Detect which cell encompasses the target text, then output its (x, y) center coordinate. 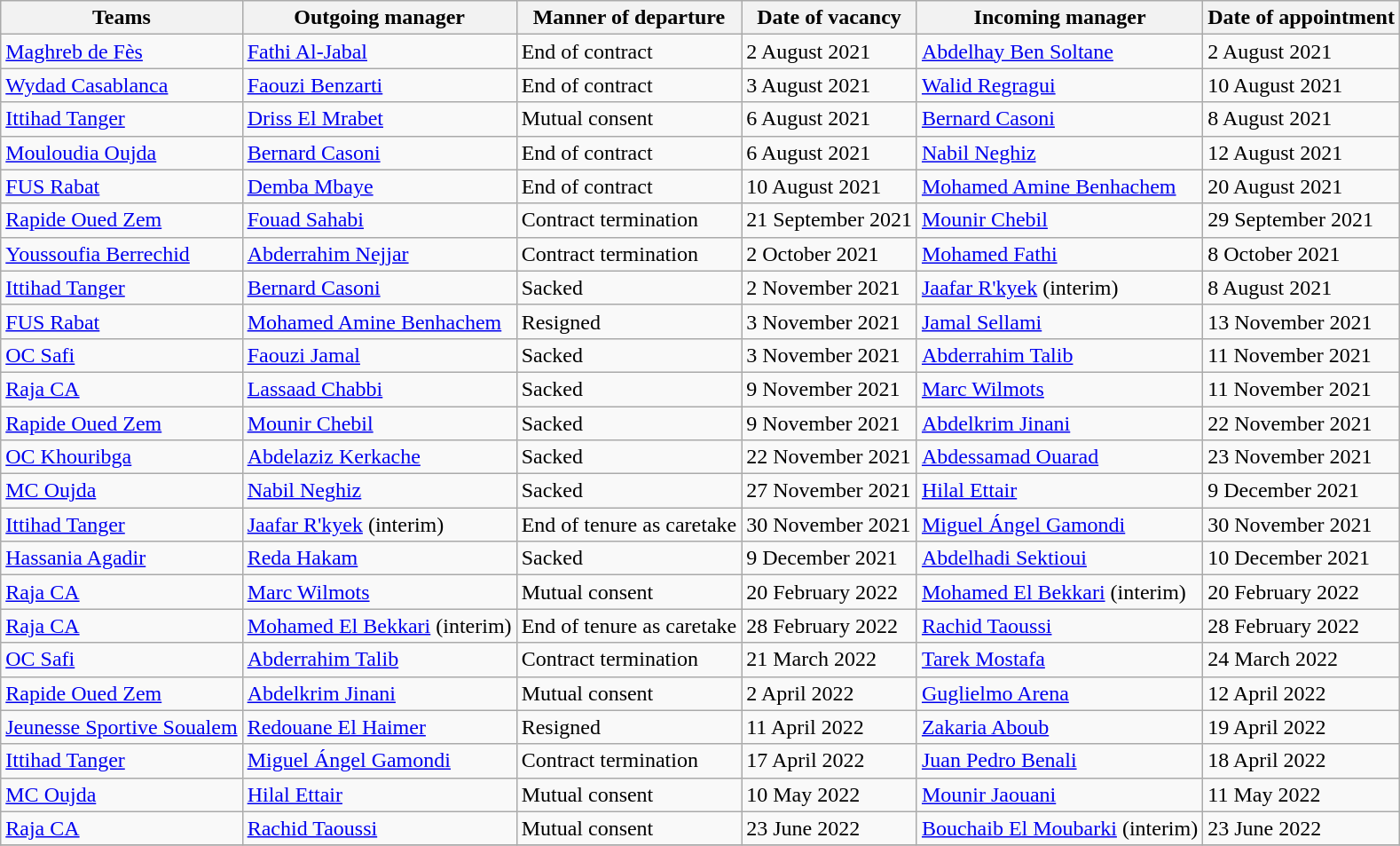
2 April 2022 (830, 693)
Juan Pedro Benali (1059, 761)
Jamal Sellami (1059, 321)
Outgoing manager (380, 18)
12 April 2022 (1302, 693)
Fathi Al-Jabal (380, 51)
11 April 2022 (830, 727)
Redouane El Haimer (380, 727)
Abdessamad Ouarad (1059, 457)
12 August 2021 (1302, 153)
13 November 2021 (1302, 321)
24 March 2022 (1302, 660)
Faouzi Benzarti (380, 85)
Reda Hakam (380, 558)
Hassania Agadir (122, 558)
2 October 2021 (830, 254)
8 October 2021 (1302, 254)
Tarek Mostafa (1059, 660)
Mounir Jaouani (1059, 795)
Incoming manager (1059, 18)
Lassaad Chabbi (380, 389)
21 September 2021 (830, 220)
Wydad Casablanca (122, 85)
17 April 2022 (830, 761)
10 December 2021 (1302, 558)
Fouad Sahabi (380, 220)
21 March 2022 (830, 660)
Driss El Mrabet (380, 119)
23 November 2021 (1302, 457)
Walid Regragui (1059, 85)
Demba Mbaye (380, 186)
Mohamed Fathi (1059, 254)
Date of vacancy (830, 18)
27 November 2021 (830, 491)
19 April 2022 (1302, 727)
Manner of departure (629, 18)
Abdelhadi Sektioui (1059, 558)
Youssoufia Berrechid (122, 254)
Abdelaziz Kerkache (380, 457)
Guglielmo Arena (1059, 693)
Bouchaib El Moubarki (interim) (1059, 828)
Maghreb de Fès (122, 51)
Zakaria Aboub (1059, 727)
29 September 2021 (1302, 220)
Jeunesse Sportive Soualem (122, 727)
2 November 2021 (830, 288)
Abdelhay Ben Soltane (1059, 51)
18 April 2022 (1302, 761)
OC Khouribga (122, 457)
10 May 2022 (830, 795)
Abderrahim Nejjar (380, 254)
Faouzi Jamal (380, 355)
Mouloudia Oujda (122, 153)
3 August 2021 (830, 85)
Date of appointment (1302, 18)
11 May 2022 (1302, 795)
20 August 2021 (1302, 186)
Teams (122, 18)
